Identify which cell holds the provided text, then report its [X, Y] central coordinate. 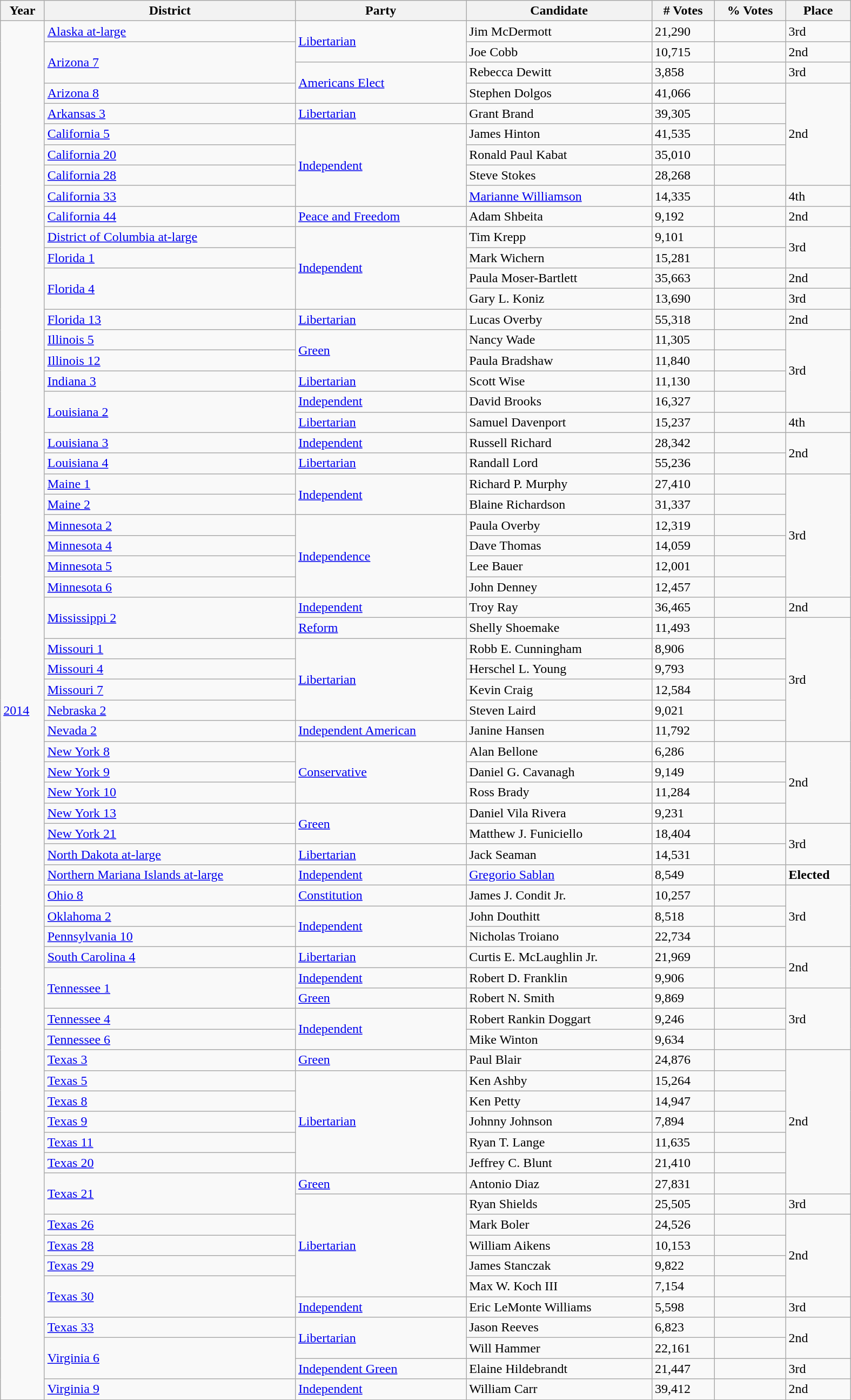
Lucas Overby [559, 319]
8,518 [683, 916]
Alaska at-large [170, 31]
Samuel Davenport [559, 422]
8,906 [683, 649]
21,969 [683, 957]
Independence [381, 556]
Ken Ashby [559, 1081]
Gary L. Koniz [559, 299]
9,906 [683, 978]
25,505 [683, 1204]
Daniel Vila Rivera [559, 813]
10,153 [683, 1245]
Texas 9 [170, 1122]
9,101 [683, 237]
Texas 3 [170, 1060]
Gregorio Sablan [559, 875]
Florida 1 [170, 258]
Louisiana 2 [170, 412]
11,130 [683, 381]
14,947 [683, 1101]
Antonio Diaz [559, 1183]
Steven Laird [559, 710]
Robert N. Smith [559, 998]
22,161 [683, 1348]
Missouri 1 [170, 649]
Elected [818, 875]
Minnesota 6 [170, 586]
Mark Wichern [559, 258]
14,531 [683, 854]
9,822 [683, 1266]
Louisiana 4 [170, 463]
9,869 [683, 998]
Paula Moser-Bartlett [559, 278]
Marianne Williamson [559, 196]
Texas 21 [170, 1194]
Robert D. Franklin [559, 978]
16,327 [683, 402]
39,412 [683, 1389]
Texas 30 [170, 1297]
Party [381, 11]
41,066 [683, 93]
Texas 11 [170, 1142]
Stephen Dolgos [559, 93]
9,192 [683, 216]
Reform [381, 628]
9,231 [683, 813]
11,305 [683, 340]
11,840 [683, 361]
Randall Lord [559, 463]
Texas 33 [170, 1328]
# Votes [683, 11]
36,465 [683, 608]
Pennsylvania 10 [170, 937]
Maine 2 [170, 504]
Peace and Freedom [381, 216]
% Votes [750, 11]
New York 13 [170, 813]
Paula Bradshaw [559, 361]
3,858 [683, 72]
Steve Stokes [559, 175]
Tennessee 6 [170, 1039]
Louisiana 3 [170, 443]
Ryan Shields [559, 1204]
California 44 [170, 216]
Virginia 6 [170, 1358]
Mike Winton [559, 1039]
Texas 5 [170, 1081]
12,001 [683, 566]
Minnesota 5 [170, 566]
9,149 [683, 772]
Constitution [381, 895]
9,246 [683, 1019]
Mark Boler [559, 1224]
21,447 [683, 1369]
11,792 [683, 731]
10,715 [683, 52]
Adam Shbeita [559, 216]
14,335 [683, 196]
Illinois 5 [170, 340]
New York 9 [170, 772]
21,410 [683, 1163]
7,154 [683, 1286]
Virginia 9 [170, 1389]
11,635 [683, 1142]
Nancy Wade [559, 340]
James Stanczak [559, 1266]
Missouri 7 [170, 690]
12,584 [683, 690]
Place [818, 11]
Arizona 8 [170, 93]
District of Columbia at-large [170, 237]
39,305 [683, 114]
Max W. Koch III [559, 1286]
Joe Cobb [559, 52]
Missouri 4 [170, 669]
Kevin Craig [559, 690]
Grant Brand [559, 114]
12,319 [683, 525]
James Hinton [559, 134]
35,663 [683, 278]
Americans Elect [381, 83]
John Denney [559, 586]
9,634 [683, 1039]
Texas 28 [170, 1245]
New York 21 [170, 834]
Arizona 7 [170, 62]
Matthew J. Funiciello [559, 834]
18,404 [683, 834]
North Dakota at-large [170, 854]
Jason Reeves [559, 1328]
Blaine Richardson [559, 504]
21,290 [683, 31]
Jim McDermott [559, 31]
11,493 [683, 628]
California 20 [170, 155]
Candidate [559, 11]
Minnesota 2 [170, 525]
55,318 [683, 319]
Independent Green [381, 1369]
District [170, 11]
41,535 [683, 134]
12,457 [683, 586]
David Brooks [559, 402]
Jeffrey C. Blunt [559, 1163]
Ohio 8 [170, 895]
Paula Overby [559, 525]
2014 [23, 710]
9,021 [683, 710]
Eric LeMonte Williams [559, 1307]
9,793 [683, 669]
Alan Bellone [559, 751]
Troy Ray [559, 608]
Dave Thomas [559, 545]
6,823 [683, 1328]
Northern Mariana Islands at-large [170, 875]
5,598 [683, 1307]
Richard P. Murphy [559, 484]
James J. Condit Jr. [559, 895]
Robert Rankin Doggart [559, 1019]
Jack Seaman [559, 854]
Paul Blair [559, 1060]
Florida 13 [170, 319]
Daniel G. Cavanagh [559, 772]
Janine Hansen [559, 731]
Tennessee 4 [170, 1019]
South Carolina 4 [170, 957]
Rebecca Dewitt [559, 72]
New York 8 [170, 751]
John Douthitt [559, 916]
New York 10 [170, 792]
6,286 [683, 751]
31,337 [683, 504]
California 28 [170, 175]
Nicholas Troiano [559, 937]
Russell Richard [559, 443]
Ken Petty [559, 1101]
Tennessee 1 [170, 988]
Arkansas 3 [170, 114]
Herschel L. Young [559, 669]
Texas 29 [170, 1266]
Lee Bauer [559, 566]
Texas 20 [170, 1163]
24,526 [683, 1224]
Elaine Hildebrandt [559, 1369]
10,257 [683, 895]
Curtis E. McLaughlin Jr. [559, 957]
Oklahoma 2 [170, 916]
24,876 [683, 1060]
Nevada 2 [170, 731]
27,831 [683, 1183]
Scott Wise [559, 381]
William Carr [559, 1389]
13,690 [683, 299]
Minnesota 4 [170, 545]
Nebraska 2 [170, 710]
Robb E. Cunningham [559, 649]
22,734 [683, 937]
14,059 [683, 545]
Year [23, 11]
15,281 [683, 258]
Will Hammer [559, 1348]
Texas 8 [170, 1101]
15,264 [683, 1081]
35,010 [683, 155]
Conservative [381, 772]
Ross Brady [559, 792]
Independent American [381, 731]
8,549 [683, 875]
28,342 [683, 443]
27,410 [683, 484]
Shelly Shoemake [559, 628]
28,268 [683, 175]
Florida 4 [170, 289]
Mississippi 2 [170, 618]
California 33 [170, 196]
Ryan T. Lange [559, 1142]
California 5 [170, 134]
Johnny Johnson [559, 1122]
7,894 [683, 1122]
Tim Krepp [559, 237]
William Aikens [559, 1245]
Ronald Paul Kabat [559, 155]
Illinois 12 [170, 361]
Texas 26 [170, 1224]
55,236 [683, 463]
15,237 [683, 422]
11,284 [683, 792]
Maine 1 [170, 484]
Indiana 3 [170, 381]
